Return (x, y) of the center of cell containing provided text 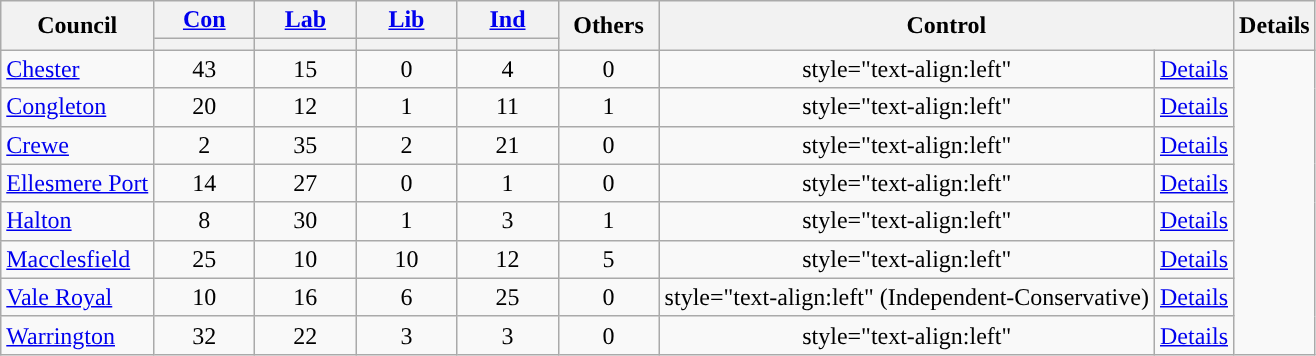
14 (204, 183)
22 (306, 335)
11 (508, 107)
Lab (306, 20)
Warrington (78, 335)
32 (204, 335)
Macclesfield (78, 259)
5 (608, 259)
15 (306, 69)
21 (508, 145)
Ellesmere Port (78, 183)
43 (204, 69)
Halton (78, 221)
16 (306, 297)
8 (204, 221)
30 (306, 221)
Chester (78, 69)
Ind (508, 20)
Crewe (78, 145)
Lib (406, 20)
27 (306, 183)
6 (406, 297)
Control (946, 26)
Vale Royal (78, 297)
Others (608, 26)
4 (508, 69)
20 (204, 107)
Congleton (78, 107)
style="text-align:left" (Independent-Conservative) (906, 297)
35 (306, 145)
Con (204, 20)
Council (78, 26)
